For the text-containing cell, return its midpoint in (x, y) coordinate format. 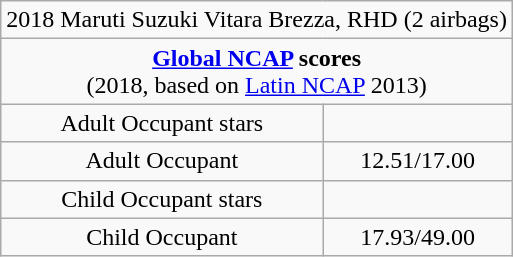
Child Occupant (162, 237)
2018 Maruti Suzuki Vitara Brezza, RHD (2 airbags) (257, 20)
17.93/49.00 (418, 237)
Adult Occupant (162, 161)
Adult Occupant stars (162, 123)
Child Occupant stars (162, 199)
Global NCAP scores (2018, based on Latin NCAP 2013) (257, 72)
12.51/17.00 (418, 161)
